Determine the [X, Y] coordinate at the center of the cell enclosing the given text.  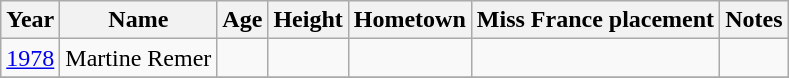
1978 [30, 58]
Height [308, 20]
Notes [754, 20]
Martine Remer [138, 58]
Age [242, 20]
Miss France placement [595, 20]
Year [30, 20]
Name [138, 20]
Hometown [410, 20]
